Output the [x, y] coordinate of the center of the cell containing the given text.  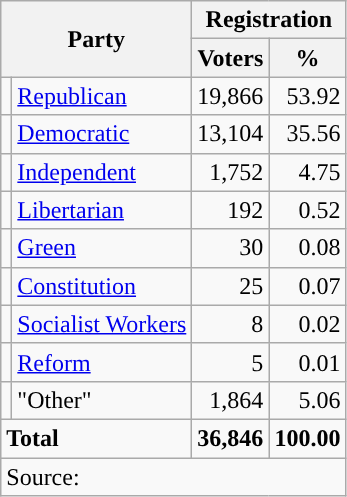
% [308, 58]
35.56 [308, 134]
1,752 [230, 172]
36,846 [230, 438]
Libertarian [102, 210]
Green [102, 248]
30 [230, 248]
Total [96, 438]
0.01 [308, 362]
Reform [102, 362]
0.02 [308, 324]
Socialist Workers [102, 324]
0.08 [308, 248]
5 [230, 362]
Constitution [102, 286]
0.07 [308, 286]
Source: [174, 477]
100.00 [308, 438]
5.06 [308, 400]
Democratic [102, 134]
53.92 [308, 96]
192 [230, 210]
Party [96, 39]
8 [230, 324]
13,104 [230, 134]
25 [230, 286]
1,864 [230, 400]
Republican [102, 96]
4.75 [308, 172]
Voters [230, 58]
19,866 [230, 96]
0.52 [308, 210]
"Other" [102, 400]
Independent [102, 172]
Registration [269, 20]
